Extract the (x, y) coordinate from the center of the cell holding the provided text.  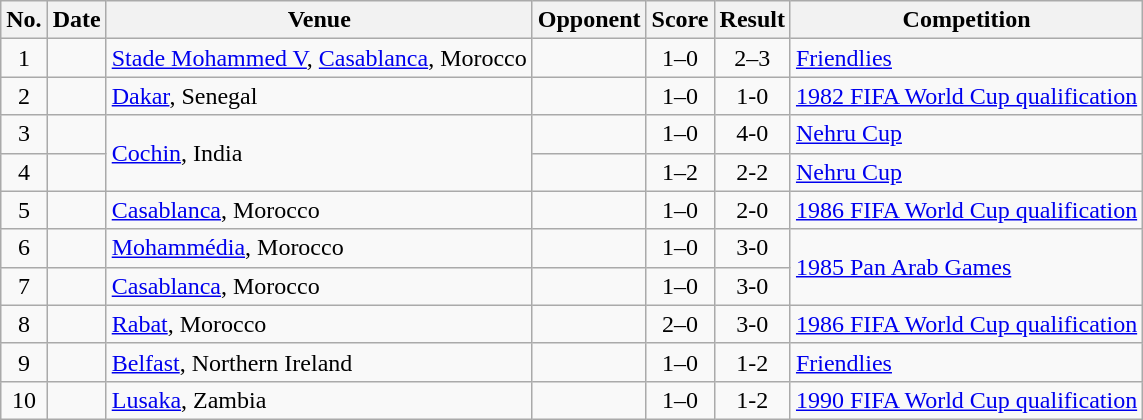
Score (680, 20)
1990 FIFA World Cup qualification (966, 400)
2–3 (752, 58)
2-0 (752, 210)
Competition (966, 20)
3 (24, 134)
8 (24, 324)
Rabat, Morocco (319, 324)
10 (24, 400)
Mohammédia, Morocco (319, 248)
9 (24, 362)
6 (24, 248)
No. (24, 20)
2 (24, 96)
Venue (319, 20)
1–2 (680, 172)
Stade Mohammed V, Casablanca, Morocco (319, 58)
Result (752, 20)
1985 Pan Arab Games (966, 267)
2–0 (680, 324)
Opponent (589, 20)
4-0 (752, 134)
1982 FIFA World Cup qualification (966, 96)
Date (76, 20)
1-0 (752, 96)
Belfast, Northern Ireland (319, 362)
1 (24, 58)
Dakar, Senegal (319, 96)
4 (24, 172)
Cochin, India (319, 153)
Lusaka, Zambia (319, 400)
5 (24, 210)
2-2 (752, 172)
7 (24, 286)
